For the text-containing cell, return its midpoint in [X, Y] coordinate format. 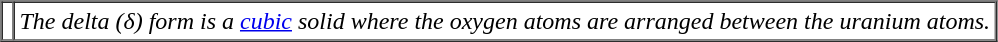
The delta (δ) form is a cubic solid where the oxygen atoms are arranged between the uranium atoms. [506, 22]
